Detect which cell encompasses the target text, then output its [X, Y] center coordinate. 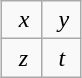
z [21, 58]
y [61, 20]
x [21, 20]
t [61, 58]
